Search for the cell housing the specified text and yield its (X, Y) center coordinate. 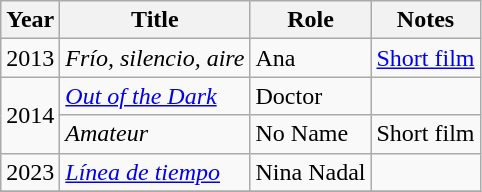
2023 (30, 172)
Frío, silencio, aire (155, 58)
Ana (310, 58)
No Name (310, 134)
Nina Nadal (310, 172)
Línea de tiempo (155, 172)
2013 (30, 58)
Notes (426, 20)
Doctor (310, 96)
Title (155, 20)
Out of the Dark (155, 96)
Role (310, 20)
2014 (30, 115)
Year (30, 20)
Amateur (155, 134)
